Provide the [x, y] coordinate of the cell's center where the given text is located.  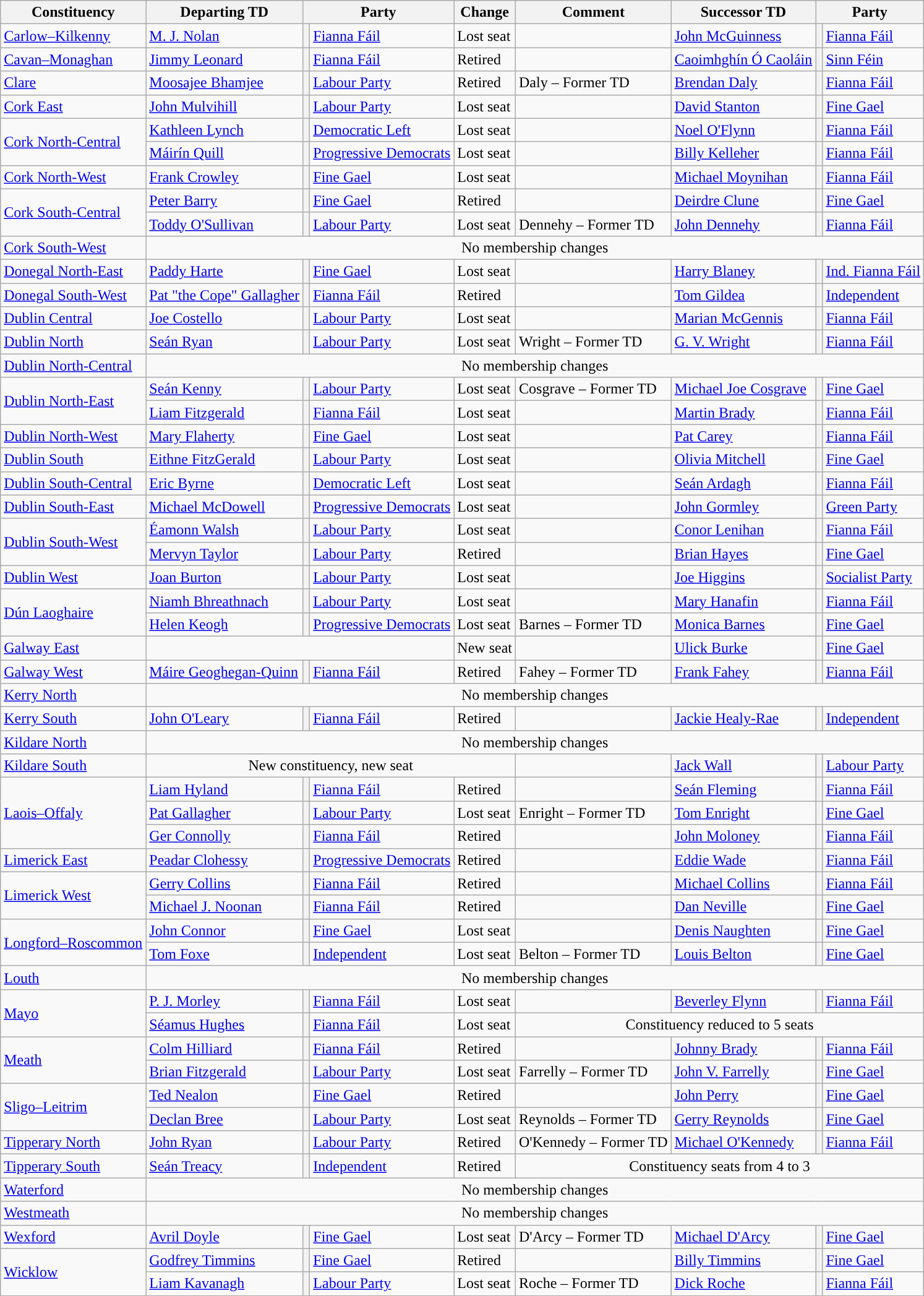
Godfrey Timmins [225, 1260]
Dennehy – Former TD [594, 224]
Meath [73, 1060]
New constituency, new seat [331, 766]
Constituency [73, 12]
Toddy O'Sullivan [225, 224]
Clare [73, 83]
Marian McGennis [743, 319]
Eric Byrne [225, 483]
Moosajee Bhamjee [225, 83]
Joe Higgins [743, 577]
Kerry North [73, 695]
Dublin South-Central [73, 483]
Pat Carey [743, 436]
Ger Connolly [225, 836]
Barnes – Former TD [594, 624]
Jack Wall [743, 766]
Michael Joe Cosgrave [743, 389]
Dublin North-East [73, 401]
Pat "the Cope" Gallagher [225, 295]
John V. Farrelly [743, 1072]
Limerick East [73, 860]
Comment [594, 12]
Kildare South [73, 766]
Dan Neville [743, 907]
Brian Hayes [743, 554]
Denis Naughten [743, 930]
Dublin West [73, 577]
Séamus Hughes [225, 1024]
Liam Fitzgerald [225, 413]
Beverley Flynn [743, 1001]
John Dennehy [743, 224]
Departing TD [225, 12]
Belton – Former TD [594, 954]
Martin Brady [743, 413]
Frank Crowley [225, 177]
Constituency seats from 4 to 3 [720, 1166]
John Mulvihill [225, 106]
Kerry South [73, 719]
Joe Costello [225, 319]
Jimmy Leonard [225, 59]
Harry Blaney [743, 271]
Seán Treacy [225, 1166]
M. J. Nolan [225, 36]
Dublin North [73, 342]
Dublin South [73, 460]
Seán Ryan [225, 342]
Mary Hanafin [743, 601]
Waterford [73, 1190]
Change [485, 12]
Monica Barnes [743, 624]
Deirdre Clune [743, 200]
Seán Ardagh [743, 483]
Máire Geoghegan-Quinn [225, 671]
Eddie Wade [743, 860]
Tom Enright [743, 813]
Dublin North-West [73, 436]
Ulick Burke [743, 648]
Dick Roche [743, 1284]
Noel O'Flynn [743, 130]
John McGuinness [743, 36]
Tipperary South [73, 1166]
Joan Burton [225, 577]
Green Party [873, 507]
G. V. Wright [743, 342]
Kathleen Lynch [225, 130]
D'Arcy – Former TD [594, 1237]
Roche – Former TD [594, 1284]
Constituency reduced to 5 seats [720, 1024]
Galway West [73, 671]
Mayo [73, 1013]
Brendan Daly [743, 83]
Dublin North-Central [73, 366]
Michael O'Kennedy [743, 1143]
P. J. Morley [225, 1001]
Seán Kenny [225, 389]
Seán Fleming [743, 789]
Conor Lenihan [743, 530]
Wicklow [73, 1272]
Cork South-Central [73, 212]
Tom Foxe [225, 954]
John Moloney [743, 836]
Avril Doyle [225, 1237]
Westmeath [73, 1213]
Ind. Fianna Fáil [873, 271]
Carlow–Kilkenny [73, 36]
David Stanton [743, 106]
Frank Fahey [743, 671]
Michael Collins [743, 883]
Billy Kelleher [743, 153]
Dublin South-West [73, 542]
Niamh Bhreathnach [225, 601]
Limerick West [73, 895]
Billy Timmins [743, 1260]
Tipperary North [73, 1143]
Kildare North [73, 742]
Brian Fitzgerald [225, 1072]
John Perry [743, 1096]
Dublin Central [73, 319]
Michael McDowell [225, 507]
Gerry Reynolds [743, 1119]
Enright – Former TD [594, 813]
Mervyn Taylor [225, 554]
Sinn Féin [873, 59]
Dún Laoghaire [73, 612]
Pat Gallagher [225, 813]
Cork North-Central [73, 142]
John Connor [225, 930]
Peadar Clohessy [225, 860]
Eithne FitzGerald [225, 460]
O'Kennedy – Former TD [594, 1143]
New seat [485, 648]
Cork East [73, 106]
Galway East [73, 648]
Caoimhghín Ó Caoláin [743, 59]
Olivia Mitchell [743, 460]
Johnny Brady [743, 1049]
Tom Gildea [743, 295]
Helen Keogh [225, 624]
John Gormley [743, 507]
Socialist Party [873, 577]
Liam Kavanagh [225, 1284]
Laois–Offaly [73, 813]
Cavan–Monaghan [73, 59]
Fahey – Former TD [594, 671]
Longford–Roscommon [73, 942]
Liam Hyland [225, 789]
Daly – Former TD [594, 83]
Michael D'Arcy [743, 1237]
Michael Moynihan [743, 177]
Wexford [73, 1237]
Donegal North-East [73, 271]
Cork North-West [73, 177]
Cosgrave – Former TD [594, 389]
Successor TD [743, 12]
Peter Barry [225, 200]
Mary Flaherty [225, 436]
Farrelly – Former TD [594, 1072]
Michael J. Noonan [225, 907]
Dublin South-East [73, 507]
Máirín Quill [225, 153]
Jackie Healy-Rae [743, 719]
Louis Belton [743, 954]
Éamonn Walsh [225, 530]
Paddy Harte [225, 271]
John O'Leary [225, 719]
Colm Hilliard [225, 1049]
Donegal South-West [73, 295]
Wright – Former TD [594, 342]
Louth [73, 977]
Reynolds – Former TD [594, 1119]
Cork South-West [73, 247]
Gerry Collins [225, 883]
Ted Nealon [225, 1096]
John Ryan [225, 1143]
Sligo–Leitrim [73, 1107]
Declan Bree [225, 1119]
